Detect which cell encompasses the target text, then output its (X, Y) center coordinate. 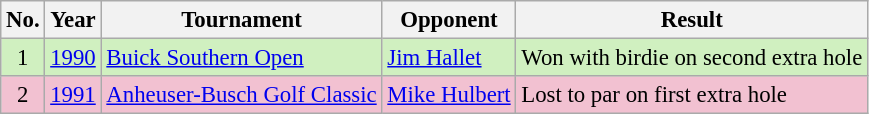
Mike Hulbert (449, 95)
2 (23, 95)
Anheuser-Busch Golf Classic (242, 95)
Year (73, 20)
Tournament (242, 20)
1990 (73, 58)
Result (692, 20)
Buick Southern Open (242, 58)
Jim Hallet (449, 58)
Won with birdie on second extra hole (692, 58)
Opponent (449, 20)
1991 (73, 95)
No. (23, 20)
1 (23, 58)
Lost to par on first extra hole (692, 95)
